Search for the cell housing the specified text and yield its (X, Y) center coordinate. 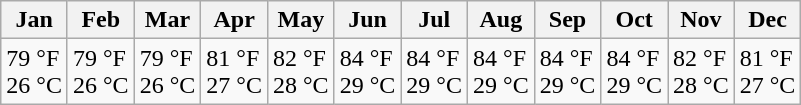
Oct (634, 20)
Dec (768, 20)
Jul (434, 20)
Apr (234, 20)
Nov (702, 20)
May (300, 20)
Mar (168, 20)
Jun (368, 20)
Feb (100, 20)
Sep (568, 20)
Jan (34, 20)
Aug (502, 20)
